From the cell containing the given text, extract its center point as [X, Y] coordinate. 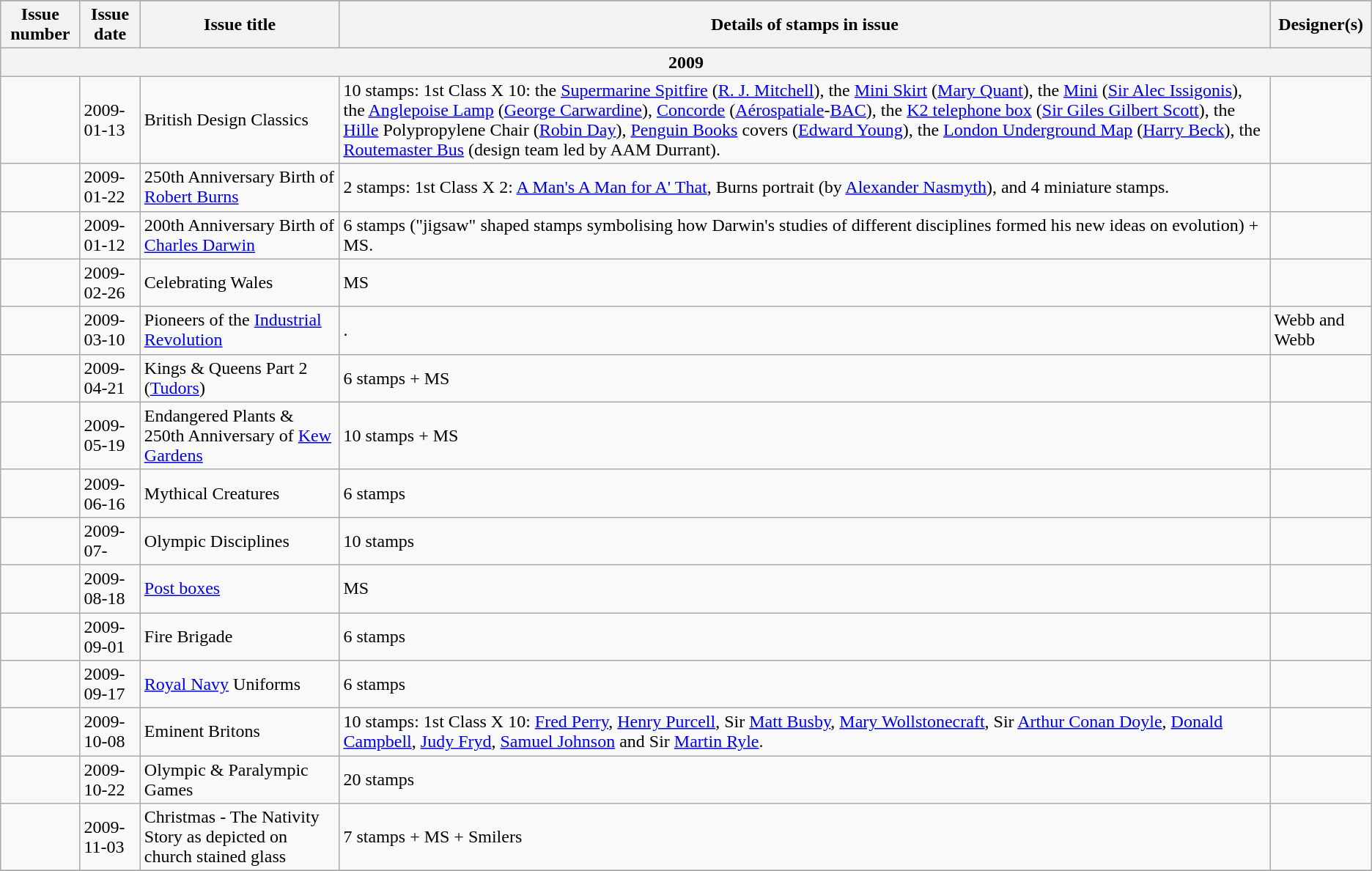
2009 [686, 62]
20 stamps [805, 780]
Kings & Queens Part 2 (Tudors) [240, 378]
2009-01-12 [110, 235]
Webb and Webb [1321, 330]
2009-05-19 [110, 435]
2009-02-26 [110, 283]
Designer(s) [1321, 25]
2009-09-17 [110, 685]
Royal Navy Uniforms [240, 685]
Mythical Creatures [240, 493]
Issue number [40, 25]
Pioneers of the Industrial Revolution [240, 330]
. [805, 330]
Olympic Disciplines [240, 541]
2009-07- [110, 541]
2009-08-18 [110, 588]
10 stamps + MS [805, 435]
250th Anniversary Birth of Robert Burns [240, 188]
2009-01-13 [110, 120]
200th Anniversary Birth of Charles Darwin [240, 235]
2009-10-08 [110, 732]
British Design Classics [240, 120]
Celebrating Wales [240, 283]
Eminent Britons [240, 732]
2009-01-22 [110, 188]
2009-09-01 [110, 636]
Issue title [240, 25]
2009-10-22 [110, 780]
Details of stamps in issue [805, 25]
Christmas - The Nativity Story as depicted on church stained glass [240, 837]
2009-11-03 [110, 837]
Issue date [110, 25]
2009-04-21 [110, 378]
Olympic & Paralympic Games [240, 780]
7 stamps + MS + Smilers [805, 837]
2009-06-16 [110, 493]
Post boxes [240, 588]
10 stamps [805, 541]
2 stamps: 1st Class X 2: A Man's A Man for A' That, Burns portrait (by Alexander Nasmyth), and 4 miniature stamps. [805, 188]
6 stamps ("jigsaw" shaped stamps symbolising how Darwin's studies of different disciplines formed his new ideas on evolution) + MS. [805, 235]
2009-03-10 [110, 330]
Fire Brigade [240, 636]
6 stamps + MS [805, 378]
Endangered Plants & 250th Anniversary of Kew Gardens [240, 435]
